Output the (x, y) coordinate of the center of the cell containing the given text.  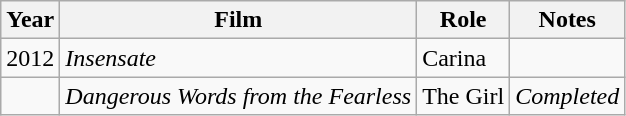
Film (238, 20)
2012 (30, 58)
Year (30, 20)
Carina (464, 58)
Dangerous Words from the Fearless (238, 96)
The Girl (464, 96)
Completed (568, 96)
Role (464, 20)
Notes (568, 20)
Insensate (238, 58)
